From the cell containing the given text, extract its center point as [X, Y] coordinate. 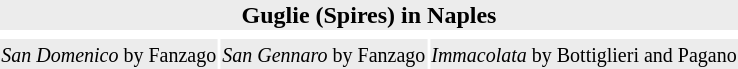
Immacolata by Bottiglieri and Pagano [584, 54]
San Domenico by Fanzago [109, 54]
San Gennaro by Fanzago [324, 54]
Guglie (Spires) in Naples [369, 15]
